Detect which cell encompasses the target text, then output its (X, Y) center coordinate. 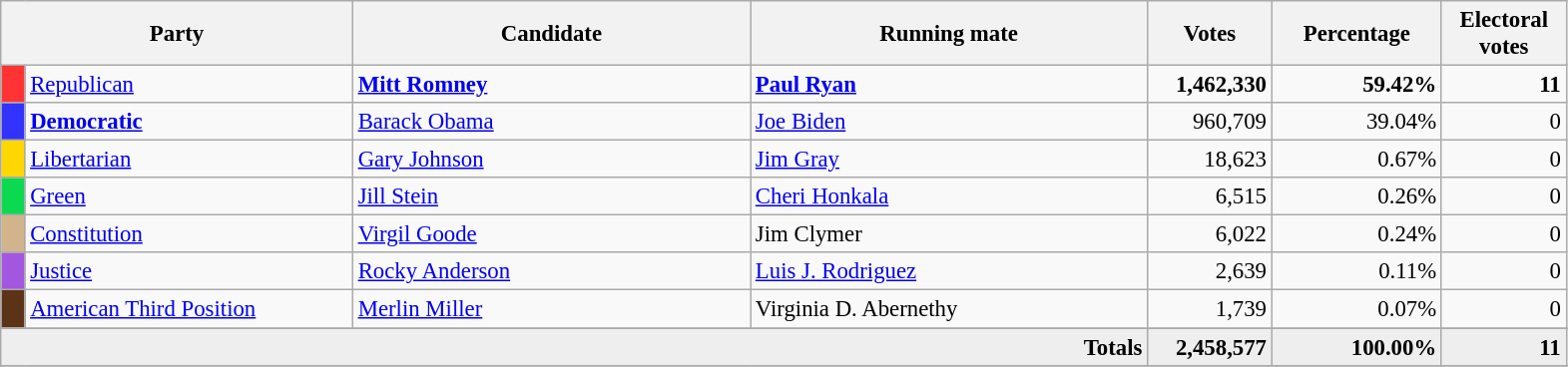
Barack Obama (551, 122)
Virginia D. Abernethy (949, 309)
100.00% (1356, 347)
Electoral votes (1503, 34)
Green (189, 196)
0.07% (1356, 309)
0.67% (1356, 160)
Joe Biden (949, 122)
Democratic (189, 122)
6,022 (1210, 234)
0.11% (1356, 272)
1,462,330 (1210, 85)
59.42% (1356, 85)
2,458,577 (1210, 347)
39.04% (1356, 122)
6,515 (1210, 196)
2,639 (1210, 272)
Running mate (949, 34)
Justice (189, 272)
Jim Gray (949, 160)
Luis J. Rodriguez (949, 272)
Jim Clymer (949, 234)
Republican (189, 85)
Party (178, 34)
Cheri Honkala (949, 196)
Mitt Romney (551, 85)
Constitution (189, 234)
Candidate (551, 34)
Rocky Anderson (551, 272)
Jill Stein (551, 196)
American Third Position (189, 309)
18,623 (1210, 160)
Totals (575, 347)
0.24% (1356, 234)
Percentage (1356, 34)
Paul Ryan (949, 85)
Gary Johnson (551, 160)
1,739 (1210, 309)
0.26% (1356, 196)
Merlin Miller (551, 309)
960,709 (1210, 122)
Votes (1210, 34)
Libertarian (189, 160)
Virgil Goode (551, 234)
